Scan for the cell matching the given text and deliver its [X, Y] coordinate at center. 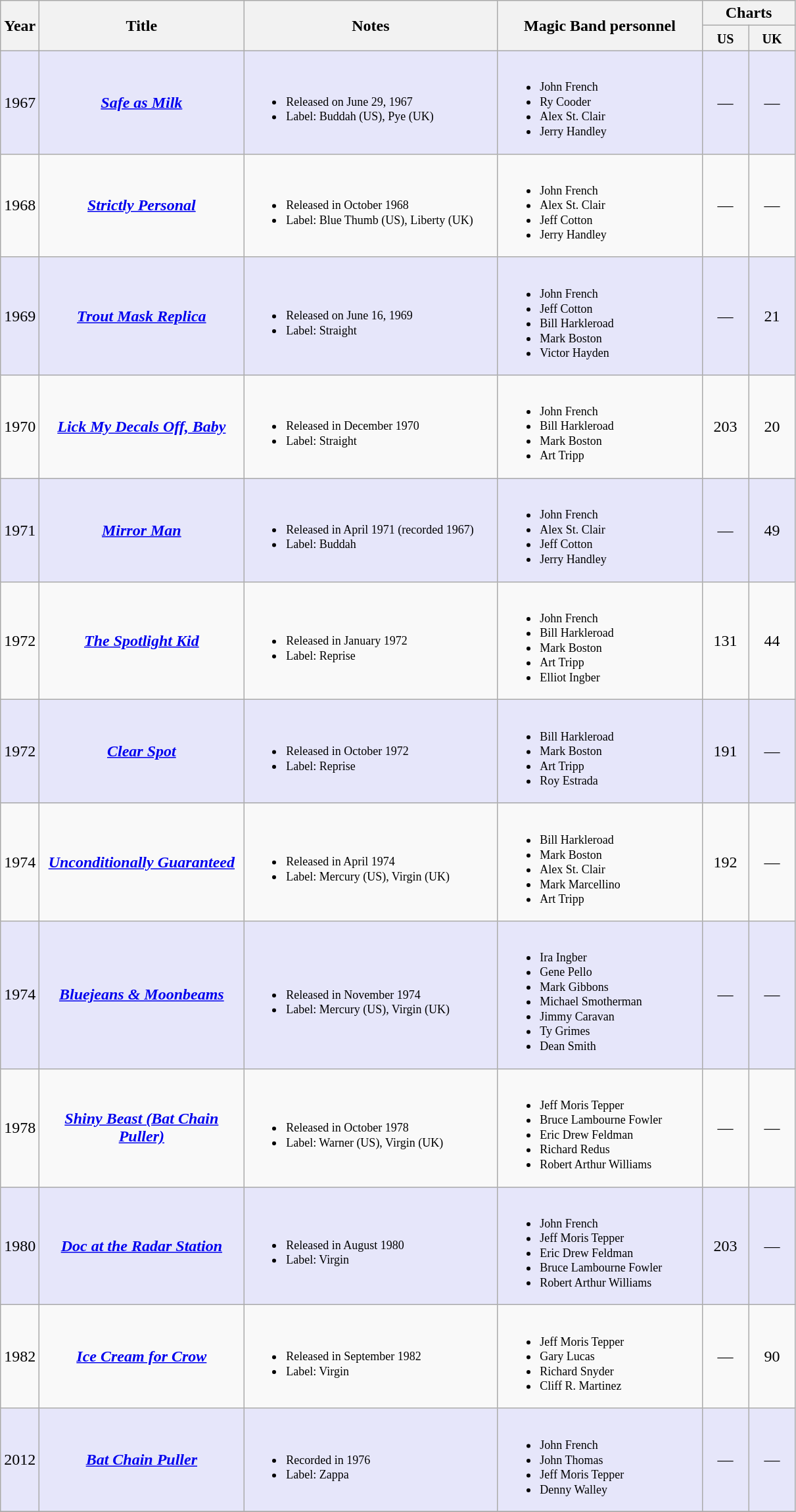
Shiny Beast (Bat Chain Puller) [142, 1128]
Released in September 1982Label: Virgin [371, 1356]
192 [726, 862]
Lick My Decals Off, Baby [142, 427]
Strictly Personal [142, 205]
191 [726, 752]
Bill HarkleroadMark BostonArt TrippRoy Estrada [599, 752]
1971 [20, 530]
Bill HarkleroadMark BostonAlex St. ClairMark MarcellinoArt Tripp [599, 862]
1968 [20, 205]
1969 [20, 316]
1978 [20, 1128]
Bluejeans & Moonbeams [142, 995]
Jeff Moris TepperGary LucasRichard SnyderCliff R. Martinez [599, 1356]
Released in August 1980Label: Virgin [371, 1246]
Released in November 1974Label: Mercury (US), Virgin (UK) [371, 995]
Recorded in 1976Label: Zappa [371, 1460]
2012 [20, 1460]
Mirror Man [142, 530]
Released on June 29, 1967Label: Buddah (US), Pye (UK) [371, 103]
John FrenchBill HarkleroadMark BostonArt Tripp [599, 427]
Unconditionally Guaranteed [142, 862]
Released in October 1972Label: Reprise [371, 752]
Bat Chain Puller [142, 1460]
1967 [20, 103]
1970 [20, 427]
Released in January 1972Label: Reprise [371, 641]
Released in October 1978Label: Warner (US), Virgin (UK) [371, 1128]
Clear Spot [142, 752]
John FrenchBill HarkleroadMark BostonArt TrippElliot Ingber [599, 641]
US [726, 38]
John FrenchJeff CottonBill HarkleroadMark BostonVictor Hayden [599, 316]
Released in April 1971 (recorded 1967)Label: Buddah [371, 530]
Notes [371, 26]
Safe as Milk [142, 103]
Doc at the Radar Station [142, 1246]
Title [142, 26]
90 [772, 1356]
Charts [749, 13]
Magic Band personnel [599, 26]
1980 [20, 1246]
John FrenchRy CooderAlex St. ClairJerry Handley [599, 103]
131 [726, 641]
Trout Mask Replica [142, 316]
Jeff Moris TepperBruce Lambourne FowlerEric Drew FeldmanRichard RedusRobert Arthur Williams [599, 1128]
44 [772, 641]
The Spotlight Kid [142, 641]
21 [772, 316]
Released in April 1974Label: Mercury (US), Virgin (UK) [371, 862]
49 [772, 530]
Released on June 16, 1969Label: Straight [371, 316]
John FrenchJohn ThomasJeff Moris TepperDenny Walley [599, 1460]
Released in December 1970Label: Straight [371, 427]
Released in October 1968Label: Blue Thumb (US), Liberty (UK) [371, 205]
20 [772, 427]
UK [772, 38]
Year [20, 26]
1982 [20, 1356]
Ice Cream for Crow [142, 1356]
Ira IngberGene PelloMark GibbonsMichael SmothermanJimmy CaravanTy GrimesDean Smith [599, 995]
John FrenchJeff Moris TepperEric Drew FeldmanBruce Lambourne FowlerRobert Arthur Williams [599, 1246]
